Output the (X, Y) coordinate of the center of the cell containing the given text.  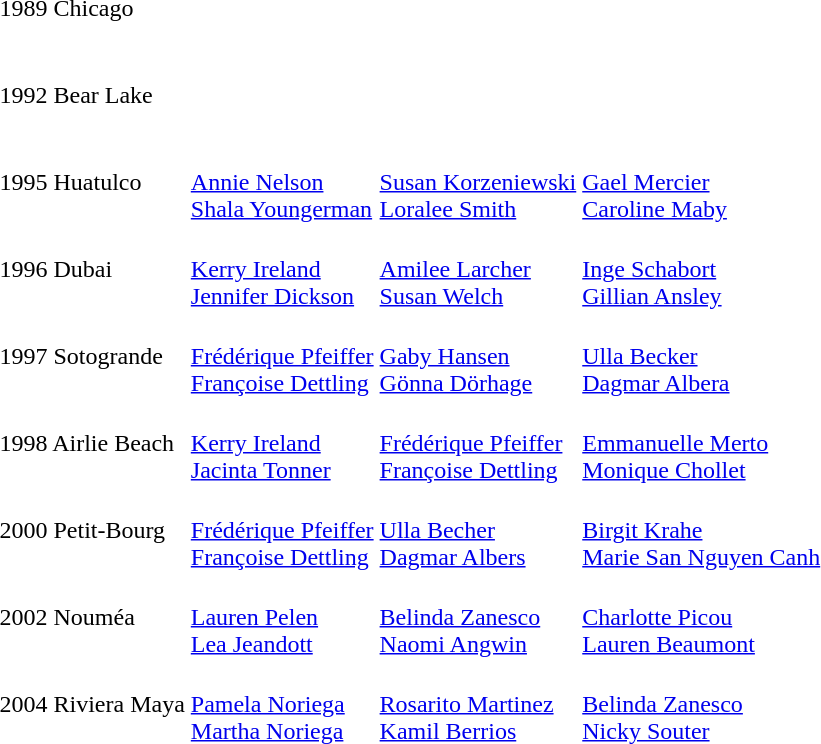
Kerry IrelandJacinta Tonner (282, 443)
Amilee LarcherSusan Welch (478, 269)
Susan KorzeniewskiLoralee Smith (478, 182)
Annie NelsonShala Youngerman (282, 182)
Kerry IrelandJennifer Dickson (282, 269)
Lauren PelenLea Jeandott (282, 617)
Gaby HansenGönna Dörhage (478, 356)
Belinda ZanescoNaomi Angwin (478, 617)
Ulla BecherDagmar Albers (478, 530)
